Return the [x, y] coordinate for the center point of the cell that contains the specified text.  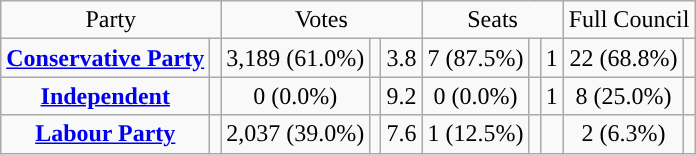
1 (12.5%) [476, 134]
Conservative Party [106, 58]
Party [111, 20]
7 (87.5%) [476, 58]
3.8 [402, 58]
Full Council [629, 20]
8 (25.0%) [624, 96]
22 (68.8%) [624, 58]
2 (6.3%) [624, 134]
Votes [322, 20]
2,037 (39.0%) [296, 134]
Independent [106, 96]
Seats [492, 20]
9.2 [402, 96]
7.6 [402, 134]
Labour Party [106, 134]
3,189 (61.0%) [296, 58]
